Find where the given text appears and provide that cell's center as (X, Y) coordinate. 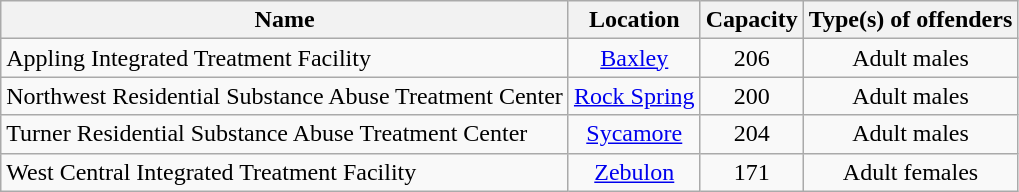
Appling Integrated Treatment Facility (285, 58)
Adult females (910, 172)
204 (752, 134)
Baxley (634, 58)
Rock Spring (634, 96)
206 (752, 58)
Sycamore (634, 134)
Capacity (752, 20)
Turner Residential Substance Abuse Treatment Center (285, 134)
Zebulon (634, 172)
Type(s) of offenders (910, 20)
200 (752, 96)
West Central Integrated Treatment Facility (285, 172)
Name (285, 20)
Northwest Residential Substance Abuse Treatment Center (285, 96)
171 (752, 172)
Location (634, 20)
